Find where the given text appears and provide that cell's center as [X, Y] coordinate. 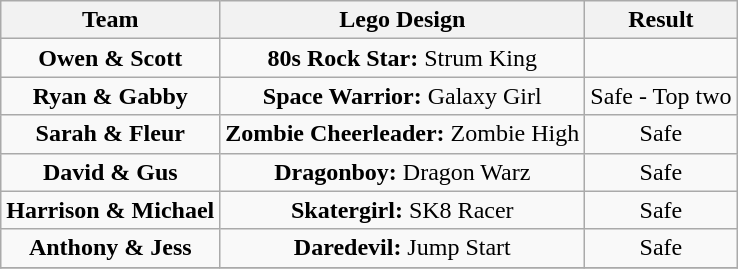
David & Gus [110, 172]
Skatergirl: SK8 Racer [402, 210]
Ryan & Gabby [110, 96]
Daredevil: Jump Start [402, 248]
Sarah & Fleur [110, 134]
Owen & Scott [110, 58]
Safe - Top two [661, 96]
Result [661, 20]
Dragonboy: Dragon Warz [402, 172]
80s Rock Star: Strum King [402, 58]
Zombie Cheerleader: Zombie High [402, 134]
Anthony & Jess [110, 248]
Space Warrior: Galaxy Girl [402, 96]
Harrison & Michael [110, 210]
Team [110, 20]
Lego Design [402, 20]
